Scan for the cell matching the given text and deliver its (X, Y) coordinate at center. 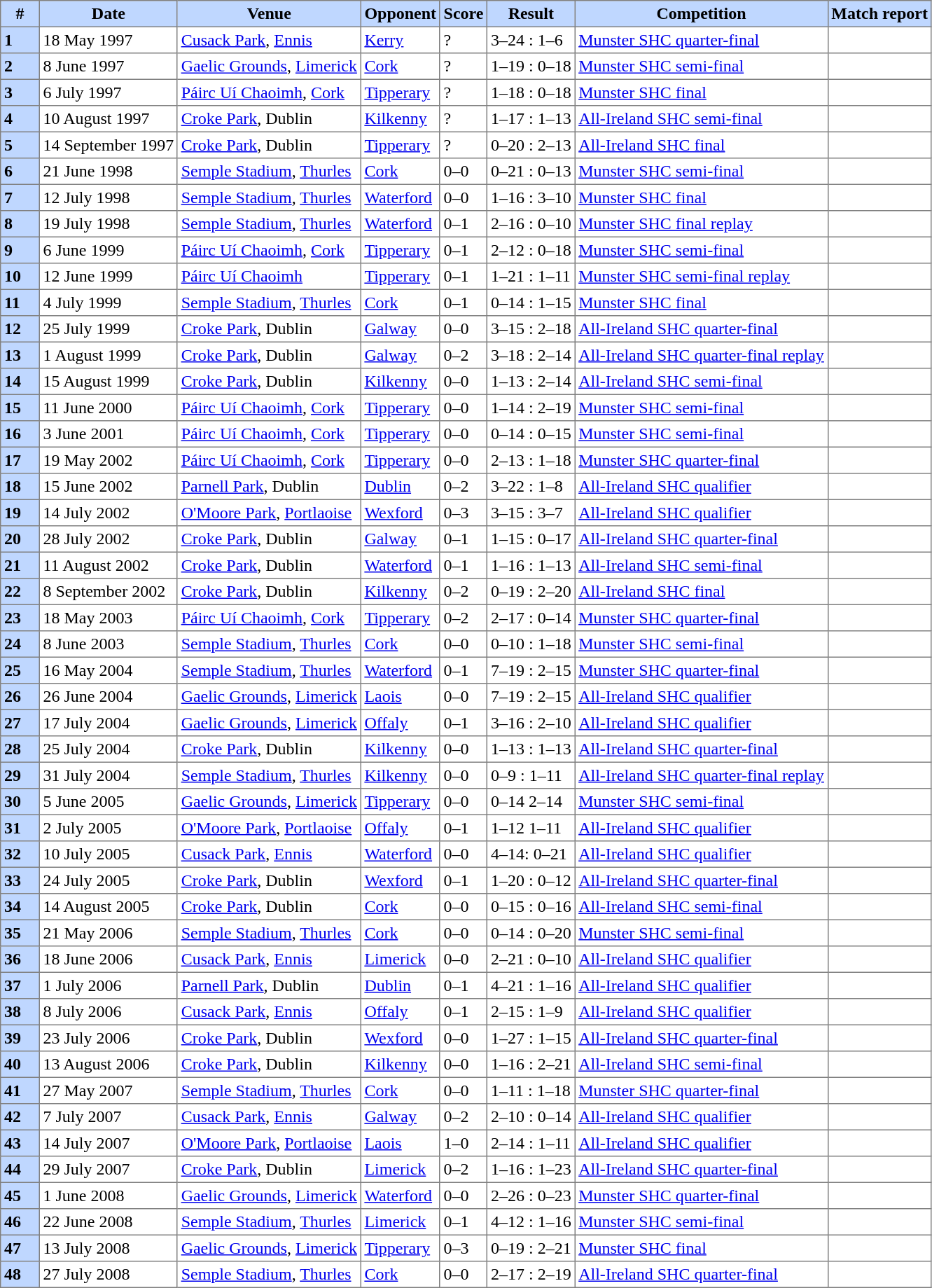
4–21 : 1–16 (531, 985)
29 July 2007 (108, 1170)
0–19 : 2–20 (531, 592)
22 (20, 592)
7 July 2007 (108, 1117)
22 June 2008 (108, 1222)
25 July 2004 (108, 749)
1–0 (464, 1143)
34 (20, 907)
18 May 2003 (108, 618)
14 August 2005 (108, 907)
8 June 2003 (108, 644)
Match report (879, 14)
Kerry (401, 40)
15 (20, 408)
Score (464, 14)
39 (20, 1038)
44 (20, 1170)
4–14: 0–21 (531, 854)
15 June 2002 (108, 487)
8 September 2002 (108, 592)
24 (20, 644)
Result (531, 14)
# (20, 14)
1–13 : 2–14 (531, 382)
1–15 : 0–17 (531, 539)
6 (20, 172)
8 July 2006 (108, 1012)
28 (20, 749)
8 June 1997 (108, 67)
1 June 2008 (108, 1196)
0–21 : 0–13 (531, 172)
5 (20, 145)
47 (20, 1248)
4–12 : 1–16 (531, 1222)
21 (20, 565)
6 July 1997 (108, 92)
26 June 2004 (108, 697)
0–14 : 0–20 (531, 933)
3 (20, 92)
28 July 2002 (108, 539)
19 (20, 513)
2–17 : 0–14 (531, 618)
41 (20, 1090)
23 (20, 618)
2–21 : 0–10 (531, 960)
2–13 : 1–18 (531, 460)
10 August 1997 (108, 119)
36 (20, 960)
Munster SHC semi-final replay (702, 277)
27 (20, 723)
19 July 1998 (108, 224)
31 July 2004 (108, 775)
40 (20, 1065)
18 (20, 487)
1–21 : 1–11 (531, 277)
35 (20, 933)
20 (20, 539)
3–15 : 3–7 (531, 513)
13 August 2006 (108, 1065)
1–18 : 0–18 (531, 92)
10 July 2005 (108, 854)
27 July 2008 (108, 1275)
37 (20, 985)
0–14 : 1–15 (531, 303)
21 June 1998 (108, 172)
1–13 : 1–13 (531, 749)
2 (20, 67)
0–15 : 0–16 (531, 907)
0–14 : 0–15 (531, 434)
14 July 2007 (108, 1143)
Opponent (401, 14)
43 (20, 1143)
1–11 : 1–18 (531, 1090)
0–19 : 2–21 (531, 1248)
42 (20, 1117)
25 (20, 670)
Páirc Uí Chaoimh (269, 277)
1–16 : 1–23 (531, 1170)
0–9 : 1–11 (531, 775)
3–22 : 1–8 (531, 487)
26 (20, 697)
1–20 : 0–12 (531, 880)
18 May 1997 (108, 40)
1 (20, 40)
1–14 : 2–19 (531, 408)
13 (20, 355)
2 July 2005 (108, 828)
16 (20, 434)
5 June 2005 (108, 802)
6 June 1999 (108, 250)
Date (108, 14)
3–24 : 1–6 (531, 40)
3–18 : 2–14 (531, 355)
2–12 : 0–18 (531, 250)
18 June 2006 (108, 960)
38 (20, 1012)
4 (20, 119)
17 (20, 460)
12 July 1998 (108, 198)
1–12 1–11 (531, 828)
12 (20, 329)
3 June 2001 (108, 434)
24 July 2005 (108, 880)
13 July 2008 (108, 1248)
0–14 2–14 (531, 802)
10 (20, 277)
Competition (702, 14)
16 May 2004 (108, 670)
2–15 : 1–9 (531, 1012)
7 (20, 198)
9 (20, 250)
2–16 : 0–10 (531, 224)
17 July 2004 (108, 723)
2–10 : 0–14 (531, 1117)
14 September 1997 (108, 145)
25 July 1999 (108, 329)
11 (20, 303)
1–17 : 1–13 (531, 119)
15 August 1999 (108, 382)
31 (20, 828)
1–16 : 3–10 (531, 198)
1 August 1999 (108, 355)
32 (20, 854)
11 June 2000 (108, 408)
33 (20, 880)
4 July 1999 (108, 303)
Venue (269, 14)
21 May 2006 (108, 933)
45 (20, 1196)
1–27 : 1–15 (531, 1038)
2–14 : 1–11 (531, 1143)
14 July 2002 (108, 513)
11 August 2002 (108, 565)
48 (20, 1275)
12 June 1999 (108, 277)
27 May 2007 (108, 1090)
1–16 : 1–13 (531, 565)
46 (20, 1222)
30 (20, 802)
2–17 : 2–19 (531, 1275)
1 July 2006 (108, 985)
8 (20, 224)
2–26 : 0–23 (531, 1196)
1–19 : 0–18 (531, 67)
14 (20, 382)
0–10 : 1–18 (531, 644)
29 (20, 775)
1–16 : 2–21 (531, 1065)
0–20 : 2–13 (531, 145)
3–16 : 2–10 (531, 723)
Munster SHC final replay (702, 224)
19 May 2002 (108, 460)
23 July 2006 (108, 1038)
3–15 : 2–18 (531, 329)
